Find where the given text appears and provide that cell's center as (X, Y) coordinate. 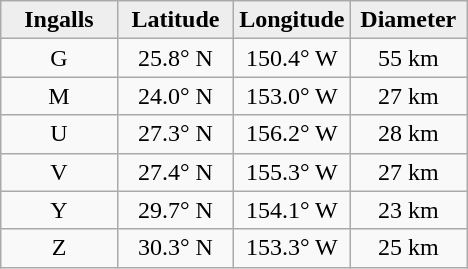
Latitude (175, 20)
M (59, 96)
29.7° N (175, 210)
27.4° N (175, 172)
156.2° W (292, 134)
G (59, 58)
25.8° N (175, 58)
30.3° N (175, 248)
153.3° W (292, 248)
Y (59, 210)
Diameter (408, 20)
Z (59, 248)
23 km (408, 210)
25 km (408, 248)
155.3° W (292, 172)
28 km (408, 134)
150.4° W (292, 58)
Ingalls (59, 20)
24.0° N (175, 96)
153.0° W (292, 96)
154.1° W (292, 210)
U (59, 134)
55 km (408, 58)
27.3° N (175, 134)
Longitude (292, 20)
V (59, 172)
